Pinpoint the cell where the given text exists, returning its (X, Y) midpoint coordinate. 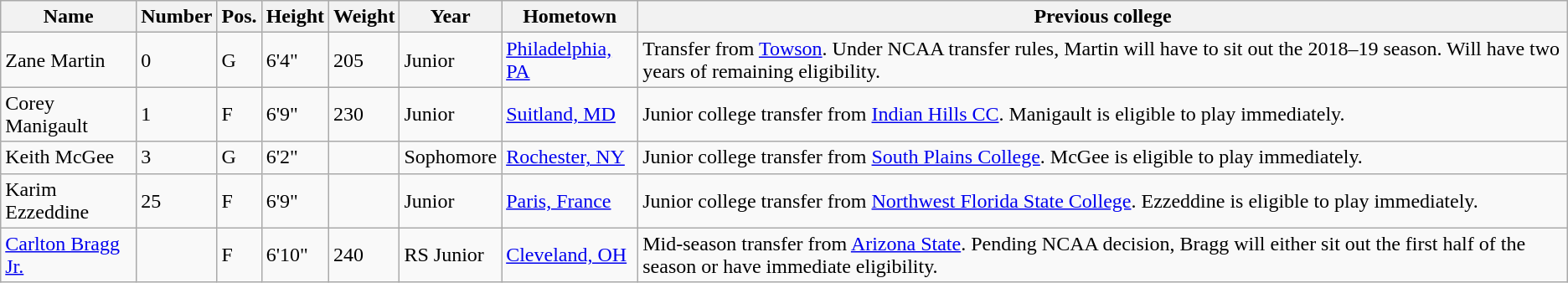
Rochester, NY (570, 157)
240 (364, 255)
Junior college transfer from South Plains College. McGee is eligible to play immediately. (1103, 157)
Name (69, 17)
Mid-season transfer from Arizona State. Pending NCAA decision, Bragg will either sit out the first half of the season or have immediate eligibility. (1103, 255)
25 (177, 201)
Zane Martin (69, 60)
Height (295, 17)
Previous college (1103, 17)
6'4" (295, 60)
Paris, France (570, 201)
Karim Ezzeddine (69, 201)
230 (364, 114)
Sophomore (451, 157)
RS Junior (451, 255)
Hometown (570, 17)
Suitland, MD (570, 114)
6'2" (295, 157)
Junior college transfer from Northwest Florida State College. Ezzeddine is eligible to play immediately. (1103, 201)
Year (451, 17)
Pos. (240, 17)
Carlton Bragg Jr. (69, 255)
3 (177, 157)
Keith McGee (69, 157)
Weight (364, 17)
Corey Manigault (69, 114)
0 (177, 60)
Number (177, 17)
Philadelphia, PA (570, 60)
6'10" (295, 255)
Junior college transfer from Indian Hills CC. Manigault is eligible to play immediately. (1103, 114)
1 (177, 114)
Transfer from Towson. Under NCAA transfer rules, Martin will have to sit out the 2018–19 season. Will have two years of remaining eligibility. (1103, 60)
Cleveland, OH (570, 255)
205 (364, 60)
